Identify which cell holds the provided text, then report its (x, y) central coordinate. 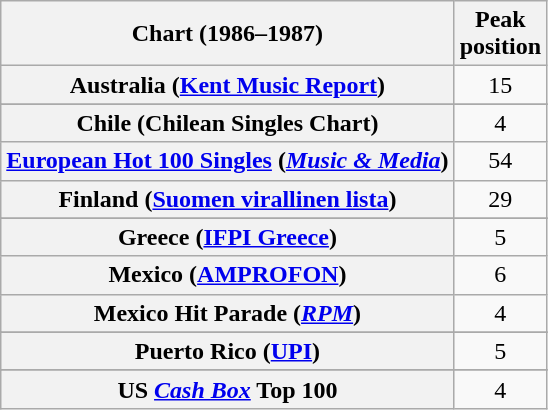
Puerto Rico (UPI) (228, 351)
Mexico (AMPROFON) (228, 275)
European Hot 100 Singles (Music & Media) (228, 161)
Chile (Chilean Singles Chart) (228, 123)
Chart (1986–1987) (228, 34)
29 (500, 199)
15 (500, 85)
US Cash Box Top 100 (228, 389)
Greece (IFPI Greece) (228, 237)
Finland (Suomen virallinen lista) (228, 199)
Mexico Hit Parade (RPM) (228, 313)
54 (500, 161)
Australia (Kent Music Report) (228, 85)
6 (500, 275)
Peakposition (500, 34)
